Determine the (X, Y) coordinate at the center of the cell enclosing the given text.  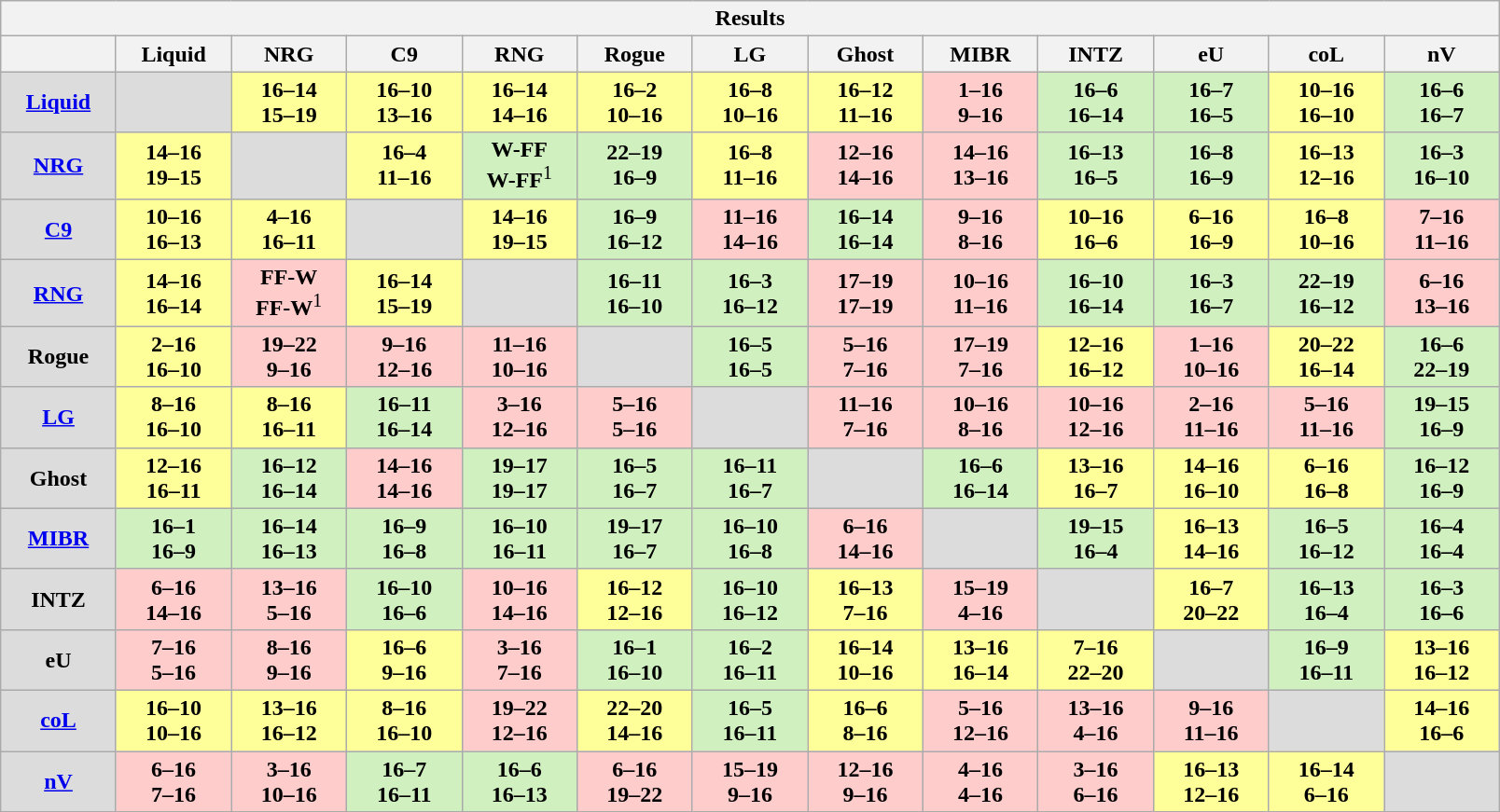
14–1616–10 (1211, 477)
9–1612–16 (404, 356)
11–1614–16 (750, 229)
17–1917–19 (866, 294)
16–1116–10 (635, 294)
2–1611–16 (1211, 418)
16–1116–7 (750, 477)
16–68–16 (866, 720)
16–69–16 (404, 660)
10–168–16 (980, 418)
16–1016–6 (404, 599)
14–1616–14 (174, 294)
16–516–11 (750, 720)
1–169–16 (980, 103)
16–1010–16 (174, 720)
16–216–11 (750, 660)
16–1016–8 (750, 539)
4–164–16 (980, 781)
16–137–16 (866, 599)
19–1516–9 (1442, 418)
16–1016–12 (750, 599)
16–1316–5 (1096, 166)
16–816–9 (1211, 166)
2–1616–10 (174, 356)
16–411–16 (404, 166)
20–2216–14 (1326, 356)
16–616–13 (520, 781)
16–1216–9 (1442, 477)
3–166–16 (1096, 781)
16–210–16 (635, 103)
16–316–6 (1442, 599)
16–916–12 (635, 229)
12–1616–11 (174, 477)
16–616–7 (1442, 103)
6–1619–22 (635, 781)
1–1610–16 (1211, 356)
14–1614–16 (404, 477)
16–116–9 (174, 539)
19–1716–7 (635, 539)
5–1611–16 (1326, 418)
3–167–16 (520, 660)
22–1916–9 (635, 166)
10–1616–6 (1096, 229)
16–916–11 (1326, 660)
12–169–16 (866, 781)
7–1611–16 (1442, 229)
19–2212–16 (520, 720)
16–516–7 (635, 477)
16–1416–13 (289, 539)
13–165–16 (289, 599)
16–716–11 (404, 781)
16–1410–16 (866, 660)
16–516–12 (1326, 539)
16–1414–16 (520, 103)
16–1216–14 (289, 477)
16–1314–16 (1211, 539)
7–165–16 (174, 660)
15–194–16 (980, 599)
16–516–5 (750, 356)
FF-WFF-W1 (289, 294)
16–1116–14 (404, 418)
16–1211–16 (866, 103)
7–1622–20 (1096, 660)
13–1616–14 (980, 660)
19–229–16 (289, 356)
22–1916–12 (1326, 294)
16–1416–14 (866, 229)
11–167–16 (866, 418)
8–1616–11 (289, 418)
14–1613–16 (980, 166)
5–165–16 (635, 418)
10–1616–13 (174, 229)
16–146–16 (1326, 781)
16–1016–14 (1096, 294)
8–169–16 (289, 660)
16–716–5 (1211, 103)
16–416–4 (1442, 539)
16–316–12 (750, 294)
16–316–10 (1442, 166)
4–1616–11 (289, 229)
16–316–7 (1211, 294)
13–1616–7 (1096, 477)
16–1212–16 (635, 599)
10–1616–10 (1326, 103)
12–1616–12 (1096, 356)
10–1614–16 (520, 599)
16–916–8 (404, 539)
6–1616–8 (1326, 477)
16–1016–11 (520, 539)
16–811–16 (750, 166)
15–199–16 (750, 781)
17–197–16 (980, 356)
16–1316–4 (1326, 599)
14–1616–6 (1442, 720)
9–1611–16 (1211, 720)
6–1613–16 (1442, 294)
6–167–16 (174, 781)
13–164–16 (1096, 720)
11–1610–16 (520, 356)
3–1612–16 (520, 418)
10–1612–16 (1096, 418)
Results (750, 19)
16–622–19 (1442, 356)
W-FFW-FF1 (520, 166)
19–1516–4 (1096, 539)
5–167–16 (866, 356)
3–1610–16 (289, 781)
16–1013–16 (404, 103)
16–116–10 (635, 660)
10–1611–16 (980, 294)
9–168–16 (980, 229)
22–2014–16 (635, 720)
12–1614–16 (866, 166)
19–1719–17 (520, 477)
5–1612–16 (980, 720)
16–720–22 (1211, 599)
6–1616–9 (1211, 229)
